Find where the given text appears and provide that cell's center as (x, y) coordinate. 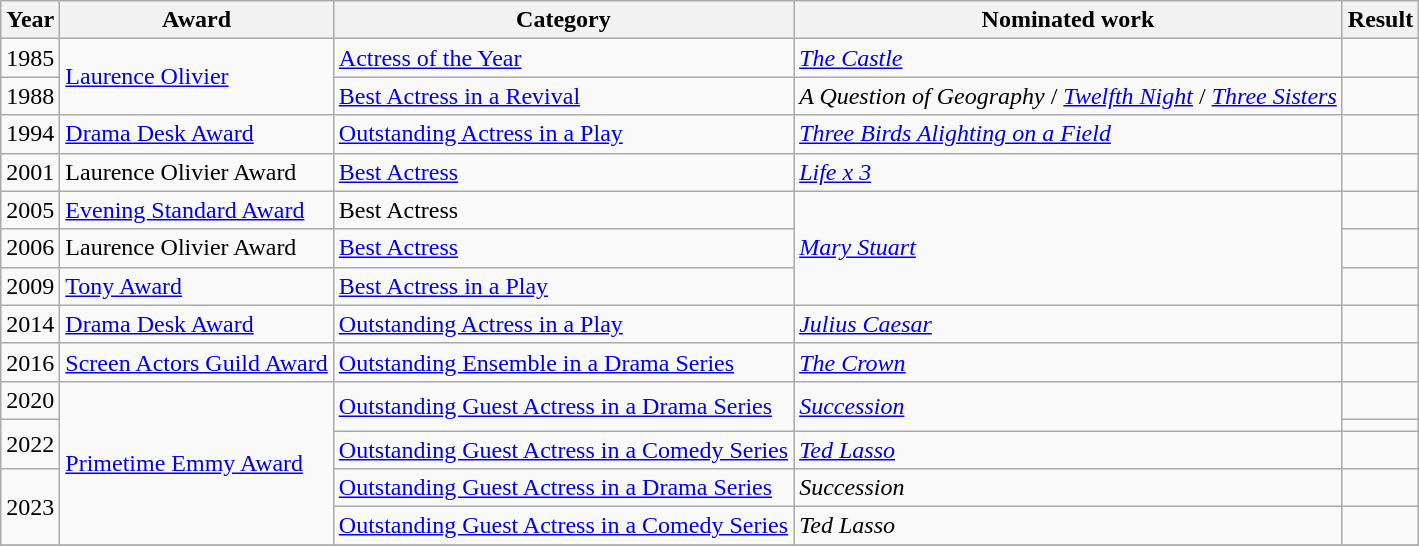
2020 (30, 400)
Tony Award (196, 286)
2009 (30, 286)
The Castle (1068, 58)
2022 (30, 444)
Primetime Emmy Award (196, 462)
2023 (30, 507)
Julius Caesar (1068, 324)
1985 (30, 58)
Best Actress in a Revival (563, 96)
Outstanding Ensemble in a Drama Series (563, 362)
Year (30, 20)
The Crown (1068, 362)
Laurence Olivier (196, 77)
2006 (30, 248)
Screen Actors Guild Award (196, 362)
2005 (30, 210)
Actress of the Year (563, 58)
Award (196, 20)
Best Actress in a Play (563, 286)
2014 (30, 324)
Evening Standard Award (196, 210)
Result (1380, 20)
1994 (30, 134)
Nominated work (1068, 20)
A Question of Geography / Twelfth Night / Three Sisters (1068, 96)
Three Birds Alighting on a Field (1068, 134)
2001 (30, 172)
Category (563, 20)
2016 (30, 362)
Life x 3 (1068, 172)
1988 (30, 96)
Mary Stuart (1068, 248)
